Capture the cell that displays the provided text and extract its [X, Y] central coordinate. 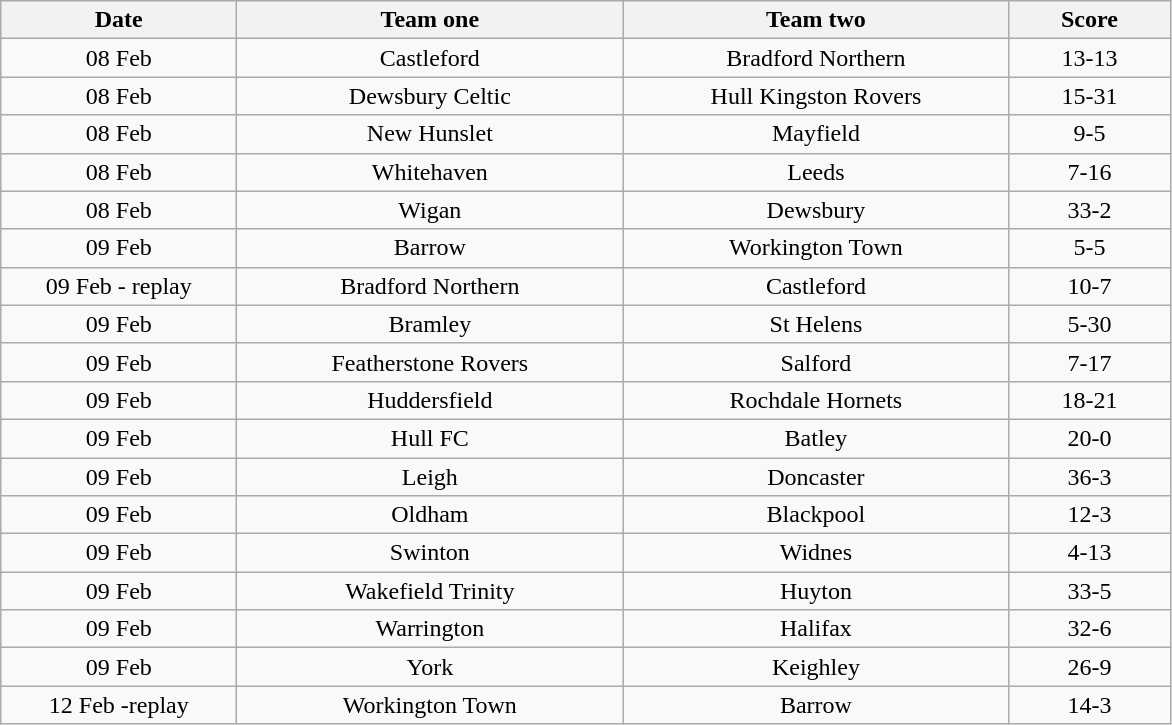
Hull Kingston Rovers [816, 96]
26-9 [1090, 667]
5-30 [1090, 324]
33-5 [1090, 591]
Date [119, 20]
Featherstone Rovers [430, 362]
Leeds [816, 172]
Huddersfield [430, 400]
18-21 [1090, 400]
10-7 [1090, 286]
20-0 [1090, 438]
Swinton [430, 553]
Team two [816, 20]
Bramley [430, 324]
Blackpool [816, 515]
York [430, 667]
9-5 [1090, 134]
36-3 [1090, 477]
Widnes [816, 553]
Mayfield [816, 134]
Huyton [816, 591]
4-13 [1090, 553]
Halifax [816, 629]
Whitehaven [430, 172]
12-3 [1090, 515]
Dewsbury Celtic [430, 96]
09 Feb - replay [119, 286]
Team one [430, 20]
33-2 [1090, 210]
14-3 [1090, 705]
Keighley [816, 667]
Salford [816, 362]
Wigan [430, 210]
32-6 [1090, 629]
7-16 [1090, 172]
Hull FC [430, 438]
St Helens [816, 324]
Dewsbury [816, 210]
15-31 [1090, 96]
5-5 [1090, 248]
Wakefield Trinity [430, 591]
Doncaster [816, 477]
Batley [816, 438]
Rochdale Hornets [816, 400]
Oldham [430, 515]
Warrington [430, 629]
Leigh [430, 477]
Score [1090, 20]
New Hunslet [430, 134]
7-17 [1090, 362]
13-13 [1090, 58]
12 Feb -replay [119, 705]
